Search for the cell housing the specified text and yield its (x, y) center coordinate. 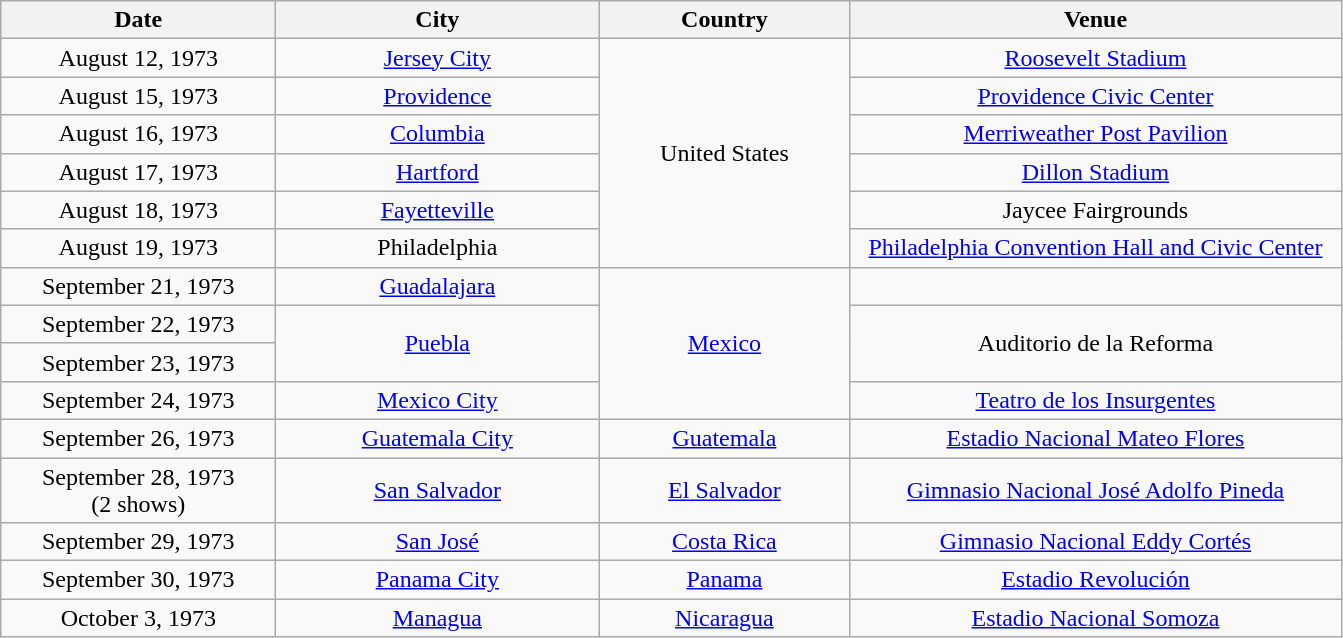
August 18, 1973 (138, 210)
September 24, 1973 (138, 400)
El Salvador (724, 490)
Venue (1096, 20)
August 17, 1973 (138, 172)
Fayetteville (438, 210)
Roosevelt Stadium (1096, 58)
Providence (438, 96)
September 22, 1973 (138, 324)
Managua (438, 618)
San Salvador (438, 490)
Dillon Stadium (1096, 172)
Gimnasio Nacional Eddy Cortés (1096, 542)
September 29, 1973 (138, 542)
Merriweather Post Pavilion (1096, 134)
September 28, 1973(2 shows) (138, 490)
Mexico City (438, 400)
October 3, 1973 (138, 618)
Date (138, 20)
San José (438, 542)
Mexico (724, 343)
Estadio Nacional Mateo Flores (1096, 438)
Providence Civic Center (1096, 96)
Guatemala (724, 438)
August 12, 1973 (138, 58)
Guatemala City (438, 438)
City (438, 20)
August 15, 1973 (138, 96)
Jersey City (438, 58)
United States (724, 153)
Philadelphia Convention Hall and Civic Center (1096, 248)
Estadio Nacional Somoza (1096, 618)
Philadelphia (438, 248)
Nicaragua (724, 618)
Panama City (438, 580)
Auditorio de la Reforma (1096, 343)
September 21, 1973 (138, 286)
Costa Rica (724, 542)
Jaycee Fairgrounds (1096, 210)
Estadio Revolución (1096, 580)
Gimnasio Nacional José Adolfo Pineda (1096, 490)
Panama (724, 580)
Hartford (438, 172)
Columbia (438, 134)
Puebla (438, 343)
September 26, 1973 (138, 438)
Teatro de los Insurgentes (1096, 400)
Guadalajara (438, 286)
August 19, 1973 (138, 248)
Country (724, 20)
September 23, 1973 (138, 362)
August 16, 1973 (138, 134)
September 30, 1973 (138, 580)
